Detect which cell encompasses the target text, then output its [X, Y] center coordinate. 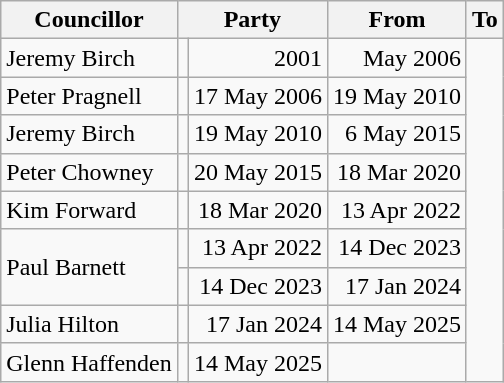
Peter Pragnell [90, 96]
Glenn Haffenden [90, 362]
6 May 2015 [396, 134]
Kim Forward [90, 210]
Councillor [90, 20]
Peter Chowney [90, 172]
To [484, 20]
Party [252, 20]
2001 [258, 58]
17 May 2006 [258, 96]
20 May 2015 [258, 172]
Paul Barnett [90, 267]
Julia Hilton [90, 324]
From [396, 20]
May 2006 [396, 58]
